Return the (x, y) coordinate for the center point of the cell that contains the specified text.  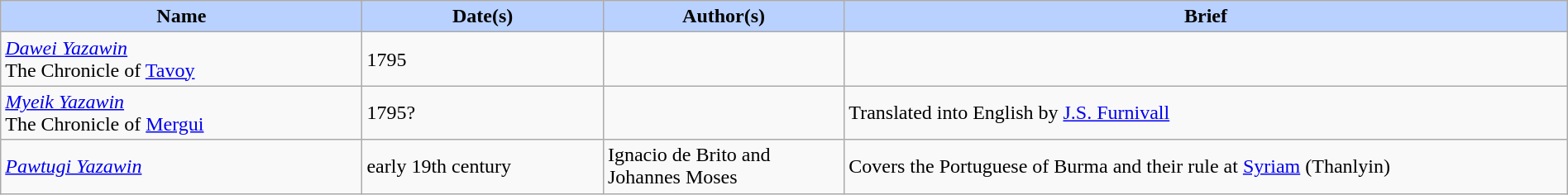
Translated into English by J.S. Furnivall (1206, 112)
Author(s) (723, 17)
1795 (483, 59)
1795? (483, 112)
Date(s) (483, 17)
Brief (1206, 17)
Myeik Yazawin The Chronicle of Mergui (182, 112)
Pawtugi Yazawin (182, 167)
Covers the Portuguese of Burma and their rule at Syriam (Thanlyin) (1206, 167)
Dawei Yazawin The Chronicle of Tavoy (182, 59)
early 19th century (483, 167)
Ignacio de Brito and Johannes Moses (723, 167)
Name (182, 17)
